Provide the [x, y] coordinate of the cell's center where the given text is located.  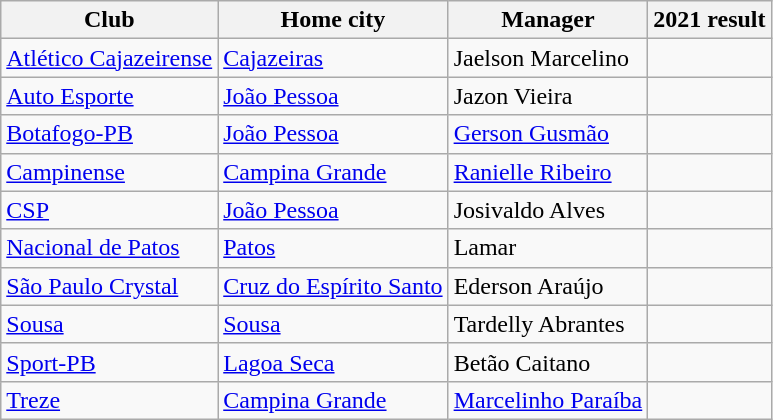
Home city [333, 20]
Campinense [110, 172]
Ranielle Ribeiro [548, 172]
Cruz do Espírito Santo [333, 286]
Treze [110, 400]
São Paulo Crystal [110, 286]
Lamar [548, 248]
Marcelinho Paraíba [548, 400]
Sport-PB [110, 362]
Patos [333, 248]
CSP [110, 210]
Club [110, 20]
2021 result [710, 20]
Jazon Vieira [548, 96]
Betão Caitano [548, 362]
Botafogo-PB [110, 134]
Nacional de Patos [110, 248]
Josivaldo Alves [548, 210]
Jaelson Marcelino [548, 58]
Auto Esporte [110, 96]
Atlético Cajazeirense [110, 58]
Cajazeiras [333, 58]
Lagoa Seca [333, 362]
Gerson Gusmão [548, 134]
Manager [548, 20]
Tardelly Abrantes [548, 324]
Ederson Araújo [548, 286]
